Provide the (x, y) coordinate of the cell's center where the given text is located.  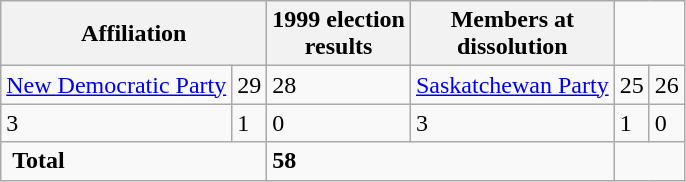
Total (134, 161)
25 (632, 85)
Affiliation (134, 34)
New Democratic Party (116, 85)
28 (339, 85)
29 (250, 85)
Saskatchewan Party (512, 85)
26 (666, 85)
Members atdissolution (512, 34)
58 (440, 161)
1999 electionresults (339, 34)
